Scan for the cell matching the given text and deliver its (x, y) coordinate at center. 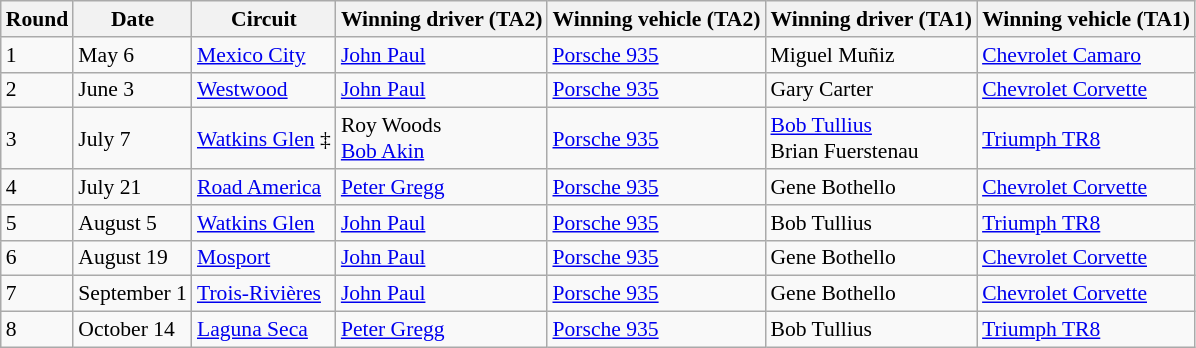
June 3 (132, 90)
Trois-Rivières (264, 294)
Winning vehicle (TA2) (656, 19)
Winning driver (TA1) (871, 19)
1 (38, 55)
6 (38, 258)
Winning driver (TA2) (442, 19)
August 19 (132, 258)
May 6 (132, 55)
Roy Woods Bob Akin (442, 138)
8 (38, 330)
Gary Carter (871, 90)
August 5 (132, 223)
Road America (264, 187)
7 (38, 294)
July 21 (132, 187)
Bob Tullius Brian Fuerstenau (871, 138)
Westwood (264, 90)
4 (38, 187)
Winning vehicle (TA1) (1086, 19)
Mexico City (264, 55)
September 1 (132, 294)
Watkins Glen (264, 223)
Mosport (264, 258)
5 (38, 223)
October 14 (132, 330)
Miguel Muñiz (871, 55)
Date (132, 19)
Watkins Glen ‡ (264, 138)
3 (38, 138)
Laguna Seca (264, 330)
Circuit (264, 19)
Round (38, 19)
July 7 (132, 138)
Chevrolet Camaro (1086, 55)
2 (38, 90)
